Output the [x, y] coordinate of the center of the cell containing the given text.  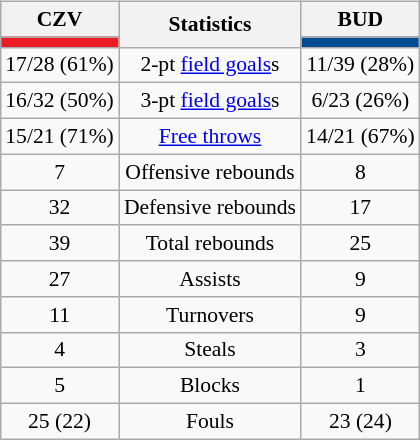
Assists [210, 279]
CZV [60, 19]
Turnovers [210, 314]
Blocks [210, 386]
11 [60, 314]
11/39 (28%) [360, 65]
32 [60, 208]
27 [60, 279]
6/23 (26%) [360, 101]
8 [360, 172]
Defensive rebounds [210, 208]
25 (22) [60, 421]
3 [360, 350]
2-pt field goalss [210, 65]
4 [60, 350]
Free throws [210, 136]
15/21 (71%) [60, 136]
Fouls [210, 421]
16/32 (50%) [60, 101]
17/28 (61%) [60, 65]
Statistics [210, 24]
BUD [360, 19]
14/21 (67%) [360, 136]
Offensive rebounds [210, 172]
1 [360, 386]
25 [360, 243]
7 [60, 172]
17 [360, 208]
Steals [210, 350]
3-pt field goalss [210, 101]
39 [60, 243]
5 [60, 386]
Total rebounds [210, 243]
23 (24) [360, 421]
